Return [x, y] of the center of cell containing provided text 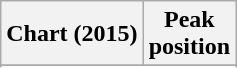
Peakposition [189, 34]
Chart (2015) [72, 34]
